Pinpoint the cell where the given text exists, returning its [X, Y] midpoint coordinate. 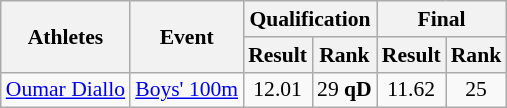
11.62 [412, 90]
Boys' 100m [186, 90]
Event [186, 36]
12.01 [278, 90]
Final [442, 19]
Oumar Diallo [66, 90]
25 [476, 90]
Athletes [66, 36]
Qualification [310, 19]
29 qD [344, 90]
